Output the (X, Y) coordinate of the center of the cell containing the given text.  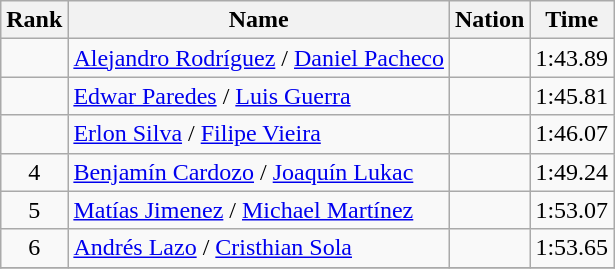
Time (572, 20)
1:49.24 (572, 172)
Benjamín Cardozo / Joaquín Lukac (259, 172)
Matías Jimenez / Michael Martínez (259, 210)
6 (34, 248)
Erlon Silva / Filipe Vieira (259, 134)
1:45.81 (572, 96)
5 (34, 210)
Nation (489, 20)
Edwar Paredes / Luis Guerra (259, 96)
1:43.89 (572, 58)
Name (259, 20)
Rank (34, 20)
1:53.65 (572, 248)
Andrés Lazo / Cristhian Sola (259, 248)
1:53.07 (572, 210)
Alejandro Rodríguez / Daniel Pacheco (259, 58)
4 (34, 172)
1:46.07 (572, 134)
